Find where the given text appears and provide that cell's center as (X, Y) coordinate. 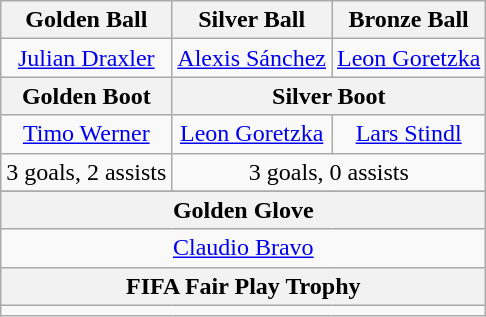
3 goals, 2 assists (86, 172)
Golden Ball (86, 20)
FIFA Fair Play Trophy (244, 286)
Alexis Sánchez (252, 58)
Golden Glove (244, 210)
3 goals, 0 assists (329, 172)
Lars Stindl (409, 134)
Timo Werner (86, 134)
Bronze Ball (409, 20)
Julian Draxler (86, 58)
Golden Boot (86, 96)
Silver Boot (329, 96)
Claudio Bravo (244, 248)
Silver Ball (252, 20)
